Provide the [x, y] coordinate of the cell's center where the given text is located.  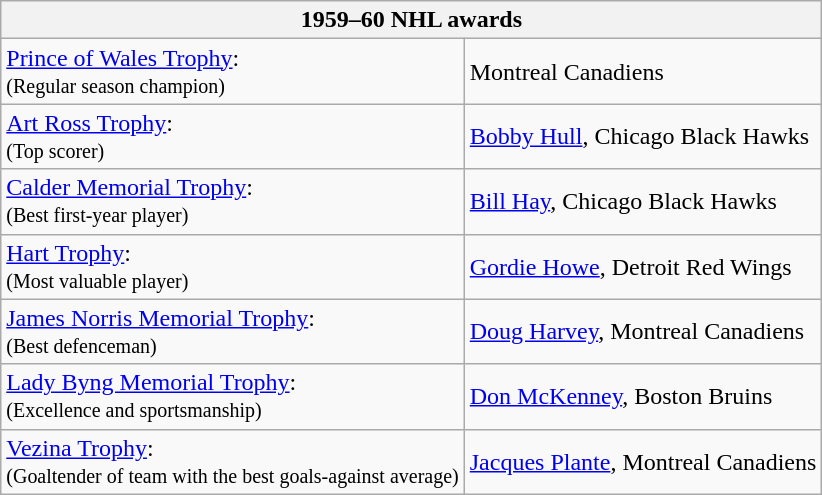
Gordie Howe, Detroit Red Wings [643, 266]
Hart Trophy:(Most valuable player) [233, 266]
Montreal Canadiens [643, 72]
Calder Memorial Trophy:(Best first-year player) [233, 202]
Jacques Plante, Montreal Canadiens [643, 462]
Art Ross Trophy:(Top scorer) [233, 136]
Bill Hay, Chicago Black Hawks [643, 202]
Don McKenney, Boston Bruins [643, 396]
Bobby Hull, Chicago Black Hawks [643, 136]
James Norris Memorial Trophy:(Best defenceman) [233, 332]
1959–60 NHL awards [412, 20]
Prince of Wales Trophy:(Regular season champion) [233, 72]
Doug Harvey, Montreal Canadiens [643, 332]
Lady Byng Memorial Trophy:(Excellence and sportsmanship) [233, 396]
Vezina Trophy:(Goaltender of team with the best goals-against average) [233, 462]
